Provide the (X, Y) coordinate of the cell's center where the given text is located.  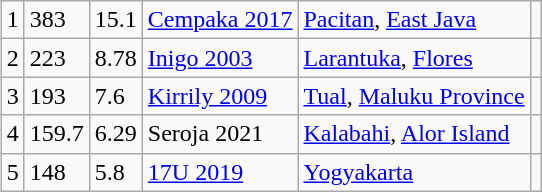
4 (12, 134)
Kirrily 2009 (220, 96)
Pacitan, East Java (414, 20)
5.8 (116, 172)
159.7 (56, 134)
6.29 (116, 134)
Tual, Maluku Province (414, 96)
148 (56, 172)
Cempaka 2017 (220, 20)
2 (12, 58)
7.6 (116, 96)
Kalabahi, Alor Island (414, 134)
383 (56, 20)
8.78 (116, 58)
3 (12, 96)
5 (12, 172)
Yogyakarta (414, 172)
1 (12, 20)
Larantuka, Flores (414, 58)
223 (56, 58)
15.1 (116, 20)
17U 2019 (220, 172)
Inigo 2003 (220, 58)
193 (56, 96)
Seroja 2021 (220, 134)
